Extract the (x, y) coordinate from the center of the cell holding the provided text.  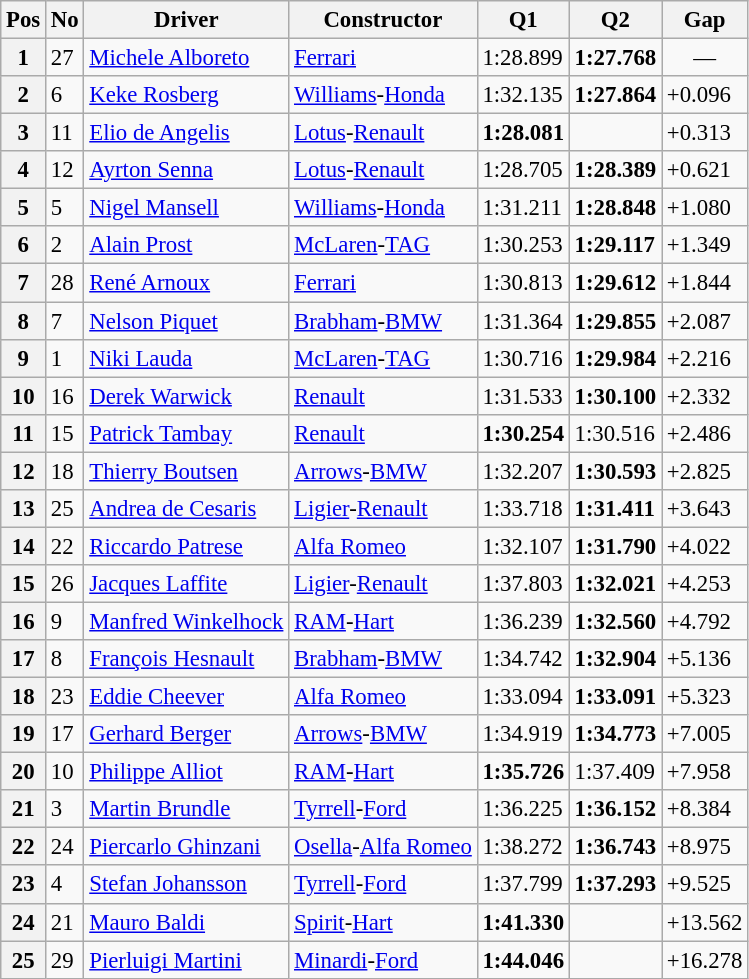
Driver (186, 20)
Mauro Baldi (186, 922)
Andrea de Cesaris (186, 509)
1:32.560 (615, 621)
1:37.803 (523, 584)
Nelson Piquet (186, 321)
Michele Alboreto (186, 58)
1:32.107 (523, 546)
1:29.984 (615, 358)
Martin Brundle (186, 809)
+8.384 (705, 809)
13 (24, 509)
1:44.046 (523, 960)
Keke Rosberg (186, 95)
1:30.516 (615, 433)
20 (24, 772)
+0.096 (705, 95)
1:28.389 (615, 170)
+4.022 (705, 546)
1:34.742 (523, 659)
+3.643 (705, 509)
1:31.364 (523, 321)
1:41.330 (523, 922)
1:29.612 (615, 283)
+4.792 (705, 621)
1:33.091 (615, 697)
1:31.211 (523, 208)
Ayrton Senna (186, 170)
1:30.593 (615, 471)
1:36.225 (523, 809)
1:37.293 (615, 885)
26 (65, 584)
19 (24, 734)
Pierluigi Martini (186, 960)
Elio de Angelis (186, 133)
1:30.100 (615, 396)
+0.313 (705, 133)
Riccardo Patrese (186, 546)
1:36.152 (615, 809)
+5.136 (705, 659)
1:32.904 (615, 659)
1:30.813 (523, 283)
+1.349 (705, 245)
Gap (705, 20)
28 (65, 283)
Patrick Tambay (186, 433)
1:31.411 (615, 509)
1:27.768 (615, 58)
1:30.254 (523, 433)
Pos (24, 20)
+4.253 (705, 584)
+5.323 (705, 697)
1:30.253 (523, 245)
1:34.773 (615, 734)
René Arnoux (186, 283)
1:32.207 (523, 471)
+1.844 (705, 283)
1:28.081 (523, 133)
No (65, 20)
1:33.718 (523, 509)
Piercarlo Ghinzani (186, 847)
Niki Lauda (186, 358)
1:31.790 (615, 546)
1:34.919 (523, 734)
+2.486 (705, 433)
+2.216 (705, 358)
— (705, 58)
+0.621 (705, 170)
14 (24, 546)
1:32.021 (615, 584)
1:29.117 (615, 245)
Derek Warwick (186, 396)
1:35.726 (523, 772)
Stefan Johansson (186, 885)
1:28.848 (615, 208)
Eddie Cheever (186, 697)
+2.332 (705, 396)
+2.087 (705, 321)
1:28.899 (523, 58)
+8.975 (705, 847)
1:38.272 (523, 847)
Q1 (523, 20)
Spirit-Hart (383, 922)
Osella-Alfa Romeo (383, 847)
Q2 (615, 20)
29 (65, 960)
1:29.855 (615, 321)
1:37.409 (615, 772)
1:36.743 (615, 847)
27 (65, 58)
1:33.094 (523, 697)
Jacques Laffite (186, 584)
François Hesnault (186, 659)
1:30.716 (523, 358)
+7.005 (705, 734)
1:37.799 (523, 885)
1:31.533 (523, 396)
Thierry Boutsen (186, 471)
Nigel Mansell (186, 208)
Alain Prost (186, 245)
+7.958 (705, 772)
+16.278 (705, 960)
+9.525 (705, 885)
Philippe Alliot (186, 772)
Minardi-Ford (383, 960)
+13.562 (705, 922)
1:28.705 (523, 170)
Gerhard Berger (186, 734)
1:32.135 (523, 95)
+2.825 (705, 471)
Manfred Winkelhock (186, 621)
1:36.239 (523, 621)
1:27.864 (615, 95)
+1.080 (705, 208)
Constructor (383, 20)
